Scan for the cell matching the given text and deliver its [x, y] coordinate at center. 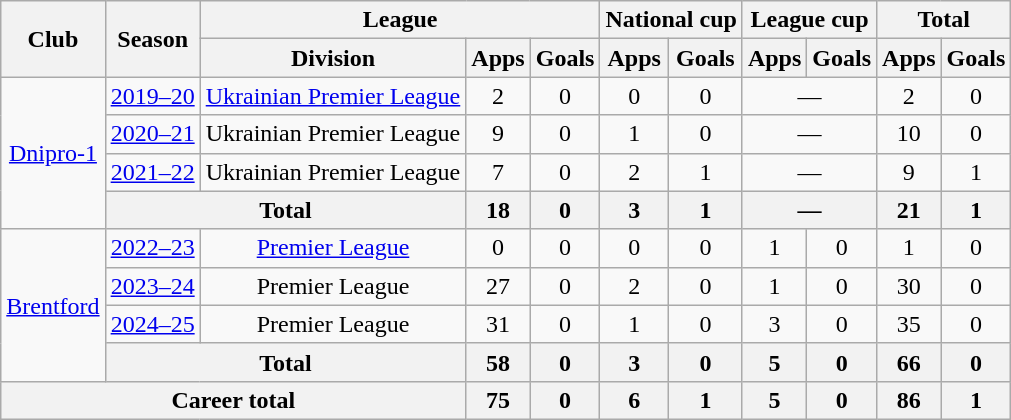
League [400, 20]
National cup [671, 20]
2024–25 [152, 324]
75 [498, 400]
35 [909, 324]
7 [498, 172]
2020–21 [152, 134]
27 [498, 286]
Season [152, 39]
Career total [234, 400]
66 [909, 362]
86 [909, 400]
6 [634, 400]
2023–24 [152, 286]
30 [909, 286]
Club [53, 39]
2022–23 [152, 248]
58 [498, 362]
18 [498, 210]
2019–20 [152, 96]
21 [909, 210]
10 [909, 134]
2021–22 [152, 172]
Dnipro-1 [53, 153]
League cup [809, 20]
31 [498, 324]
Brentford [53, 305]
Division [333, 58]
